Pinpoint the cell where the given text exists, returning its [x, y] midpoint coordinate. 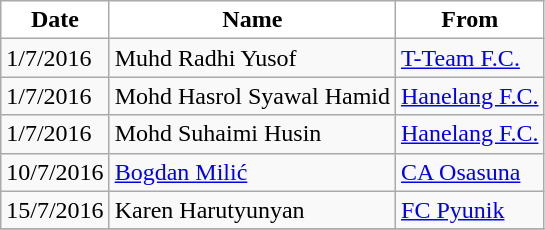
Mohd Suhaimi Husin [252, 134]
Bogdan Milić [252, 172]
From [470, 20]
15/7/2016 [55, 210]
10/7/2016 [55, 172]
CA Osasuna [470, 172]
Date [55, 20]
T-Team F.C. [470, 58]
Muhd Radhi Yusof [252, 58]
Mohd Hasrol Syawal Hamid [252, 96]
Karen Harutyunyan [252, 210]
FC Pyunik [470, 210]
Name [252, 20]
